Locate the cell with the specified text and output its [x, y] center coordinate. 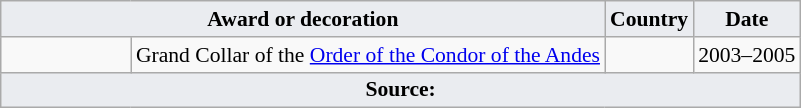
Source: [401, 90]
Grand Collar of the Order of the Condor of the Andes [368, 55]
2003–2005 [746, 55]
Country [649, 19]
Award or decoration [303, 19]
Date [746, 19]
